Capture the cell that displays the provided text and extract its (x, y) central coordinate. 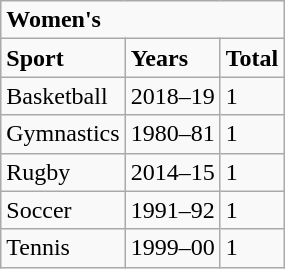
Years (172, 58)
Tennis (63, 248)
Women's (142, 20)
Total (252, 58)
1999–00 (172, 248)
Basketball (63, 96)
Sport (63, 58)
Soccer (63, 210)
Gymnastics (63, 134)
Rugby (63, 172)
2018–19 (172, 96)
1980–81 (172, 134)
1991–92 (172, 210)
2014–15 (172, 172)
